From the cell containing the given text, extract its center point as [x, y] coordinate. 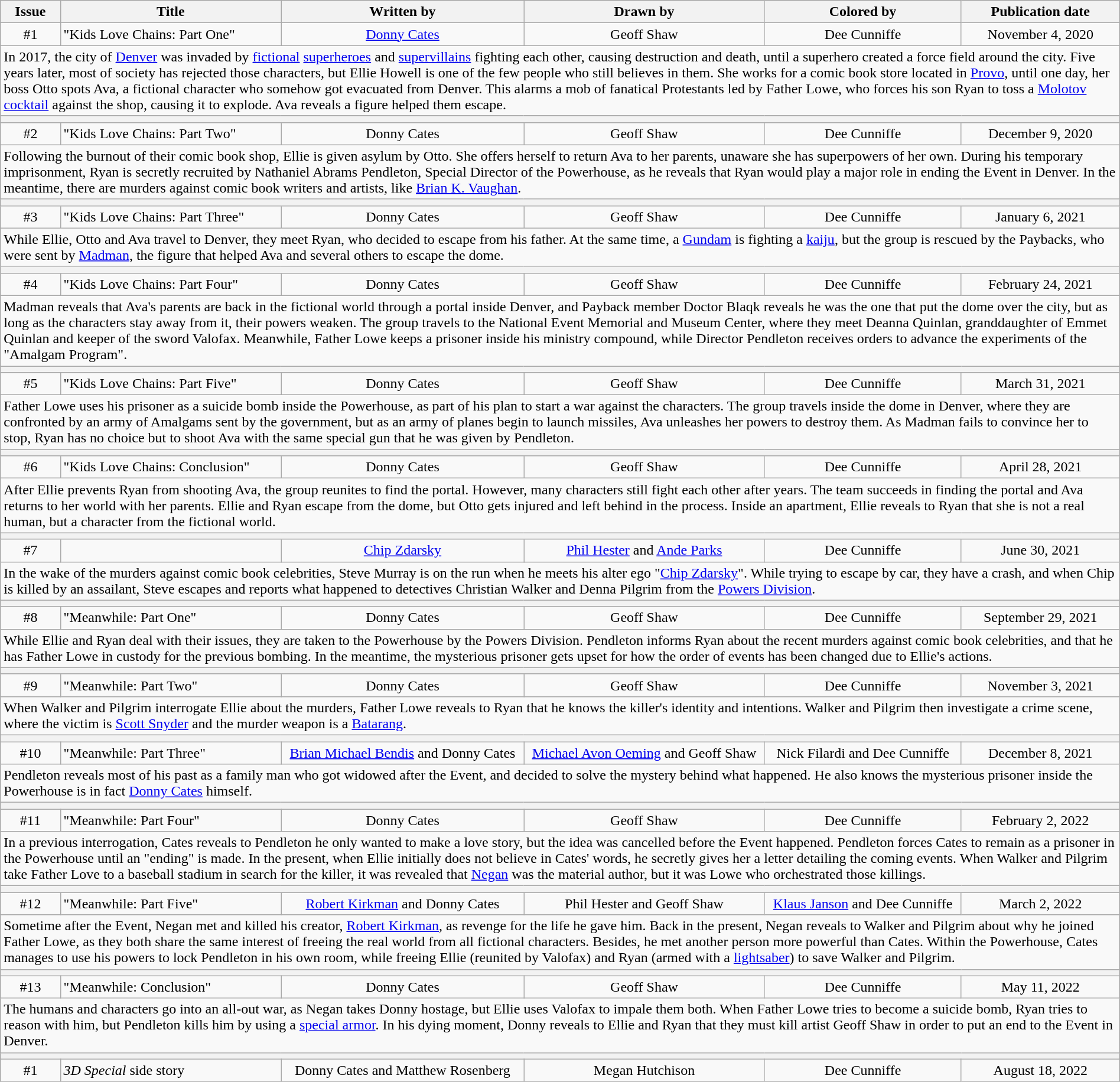
#4 [31, 284]
Robert Kirkman and Donny Cates [403, 904]
June 30, 2021 [1040, 550]
3D Special side story [171, 1070]
August 18, 2022 [1040, 1070]
November 4, 2020 [1040, 34]
#3 [31, 217]
#2 [31, 133]
March 31, 2021 [1040, 384]
Issue [31, 12]
#7 [31, 550]
December 8, 2021 [1040, 753]
Chip Zdarsky [403, 550]
Klaus Janson and Dee Cunniffe [862, 904]
Brian Michael Bendis and Donny Cates [403, 753]
#11 [31, 820]
#5 [31, 384]
March 2, 2022 [1040, 904]
Publication date [1040, 12]
February 24, 2021 [1040, 284]
Nick Filardi and Dee Cunniffe [862, 753]
"Kids Love Chains: Part Three" [171, 217]
December 9, 2020 [1040, 133]
#9 [31, 685]
"Kids Love Chains: Part Two" [171, 133]
#10 [31, 753]
#13 [31, 987]
Phil Hester and Geoff Shaw [644, 904]
"Kids Love Chains: Conclusion" [171, 467]
May 11, 2022 [1040, 987]
Megan Hutchison [644, 1070]
#6 [31, 467]
Colored by [862, 12]
"Meanwhile: Part Four" [171, 820]
Title [171, 12]
"Meanwhile: Part One" [171, 618]
#8 [31, 618]
April 28, 2021 [1040, 467]
"Meanwhile: Part Three" [171, 753]
#12 [31, 904]
Written by [403, 12]
"Meanwhile: Part Two" [171, 685]
November 3, 2021 [1040, 685]
"Kids Love Chains: Part Five" [171, 384]
"Kids Love Chains: Part One" [171, 34]
Michael Avon Oeming and Geoff Shaw [644, 753]
Phil Hester and Ande Parks [644, 550]
February 2, 2022 [1040, 820]
"Meanwhile: Part Five" [171, 904]
January 6, 2021 [1040, 217]
"Kids Love Chains: Part Four" [171, 284]
"Meanwhile: Conclusion" [171, 987]
Drawn by [644, 12]
Donny Cates and Matthew Rosenberg [403, 1070]
September 29, 2021 [1040, 618]
